Scan for the cell matching the given text and deliver its [X, Y] coordinate at center. 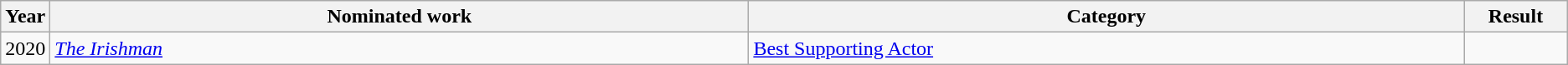
Category [1106, 17]
Result [1516, 17]
2020 [25, 48]
Year [25, 17]
The Irishman [400, 48]
Nominated work [400, 17]
Best Supporting Actor [1106, 48]
